From the cell containing the given text, extract its center point as [X, Y] coordinate. 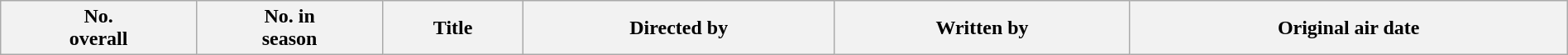
No.overall [99, 28]
Title [453, 28]
Original air date [1348, 28]
Directed by [678, 28]
Written by [982, 28]
No. inseason [289, 28]
